Return [x, y] of the center of cell containing provided text 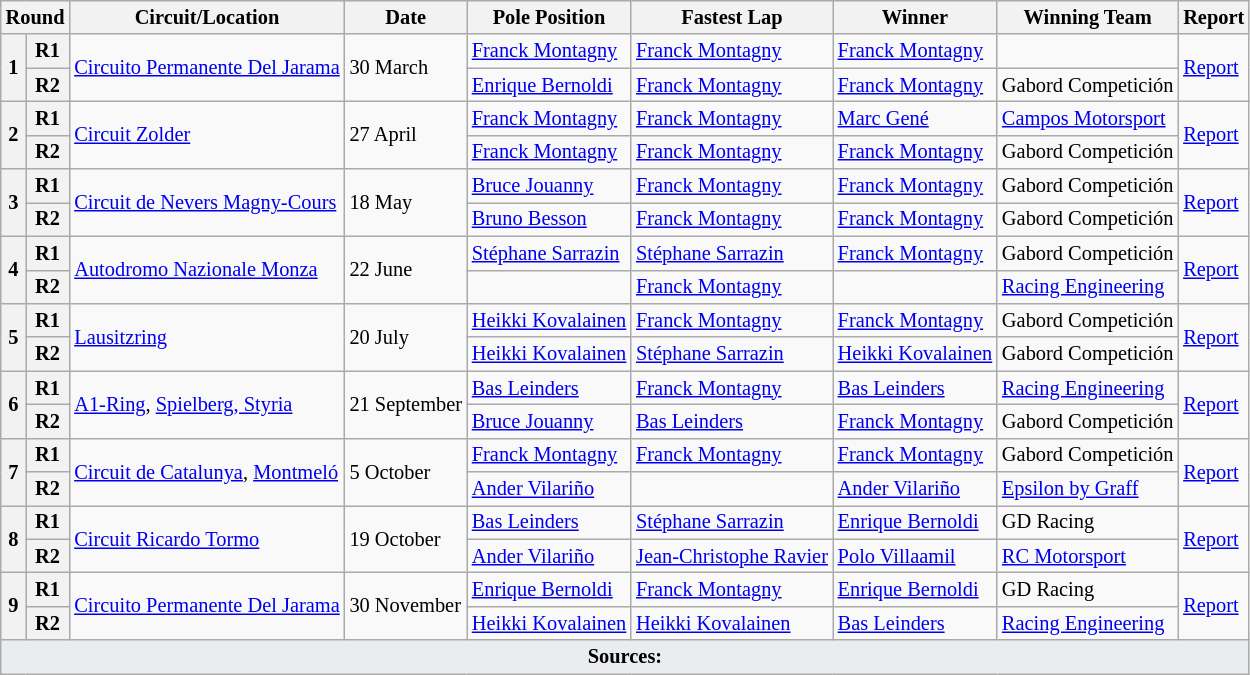
Campos Motorsport [1088, 118]
Circuit Ricardo Tormo [206, 538]
Circuit/Location [206, 17]
7 [14, 472]
Date [406, 17]
Epsilon by Graff [1088, 489]
30 November [406, 606]
27 April [406, 134]
A1-Ring, Spielberg, Styria [206, 404]
Fastest Lap [732, 17]
2 [14, 134]
Winner [915, 17]
19 October [406, 538]
20 July [406, 336]
18 May [406, 202]
22 June [406, 270]
Circuit Zolder [206, 134]
3 [14, 202]
Marc Gené [915, 118]
8 [14, 538]
Circuit de Catalunya, Montmeló [206, 472]
5 [14, 336]
4 [14, 270]
Lausitzring [206, 336]
Jean-Christophe Ravier [732, 556]
21 September [406, 404]
5 October [406, 472]
Sources: [625, 657]
Pole Position [549, 17]
Autodromo Nazionale Monza [206, 270]
Bruno Besson [549, 219]
Round [36, 17]
30 March [406, 68]
Polo Villaamil [915, 556]
Circuit de Nevers Magny-Cours [206, 202]
Winning Team [1088, 17]
RC Motorsport [1088, 556]
1 [14, 68]
9 [14, 606]
6 [14, 404]
